Detect which cell encompasses the target text, then output its (x, y) center coordinate. 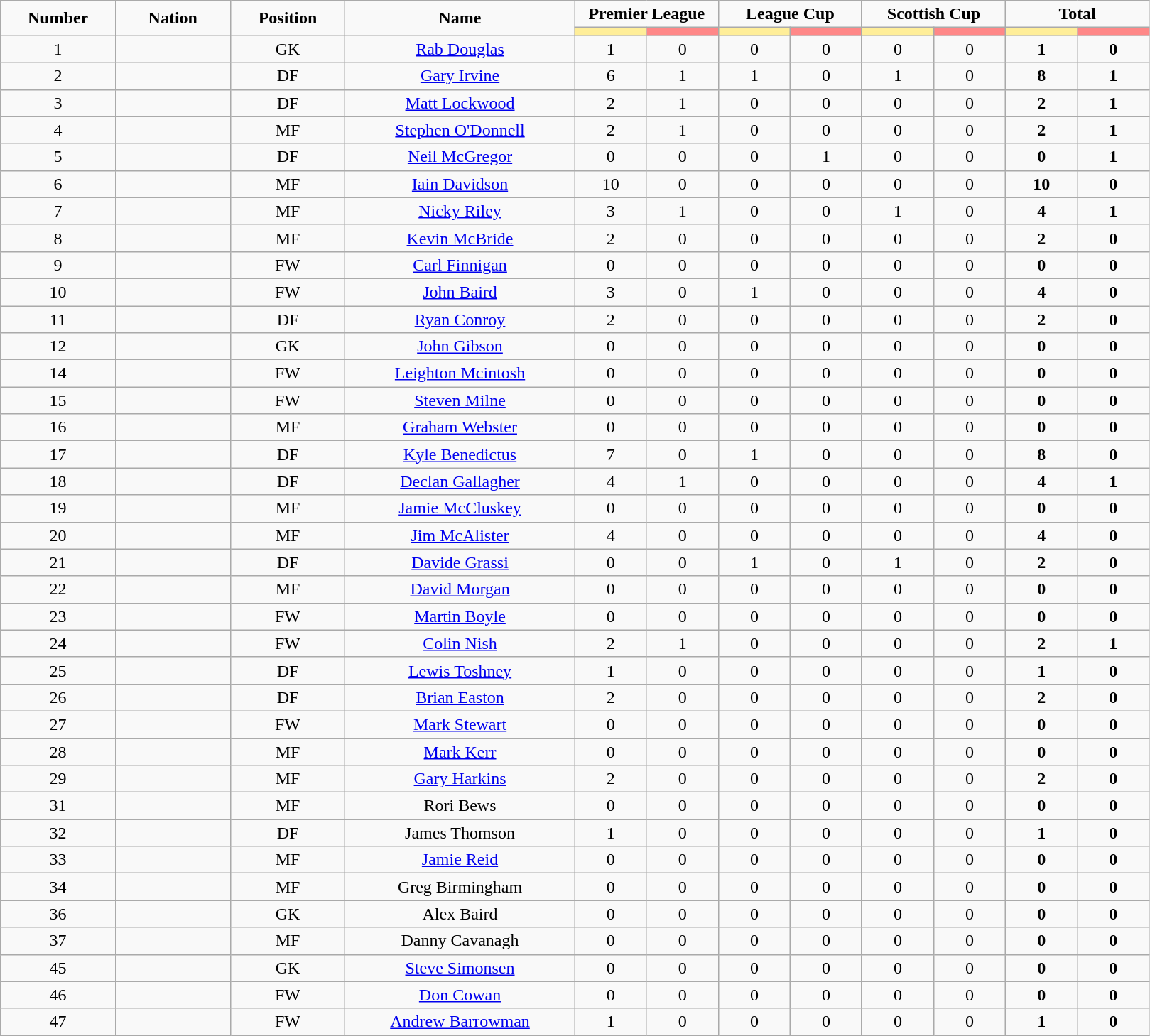
21 (58, 562)
Number (58, 18)
Brian Easton (460, 697)
19 (58, 508)
Steve Simonsen (460, 968)
Andrew Barrowman (460, 1022)
Don Cowan (460, 995)
Position (288, 18)
16 (58, 427)
Iain Davidson (460, 184)
Jamie Reid (460, 860)
11 (58, 319)
22 (58, 589)
Total (1078, 14)
Premier League (646, 14)
Graham Webster (460, 427)
Kyle Benedictus (460, 454)
James Thomson (460, 833)
Gary Irvine (460, 76)
Davide Grassi (460, 562)
Name (460, 18)
Steven Milne (460, 400)
Greg Birmingham (460, 887)
32 (58, 833)
14 (58, 373)
Colin Nish (460, 643)
24 (58, 643)
Declan Gallagher (460, 481)
25 (58, 670)
47 (58, 1022)
9 (58, 265)
36 (58, 914)
Stephen O'Donnell (460, 130)
Carl Finnigan (460, 265)
Martin Boyle (460, 616)
John Baird (460, 292)
Danny Cavanagh (460, 941)
Gary Harkins (460, 779)
46 (58, 995)
45 (58, 968)
Scottish Cup (933, 14)
20 (58, 535)
Rori Bews (460, 806)
John Gibson (460, 347)
Nicky Riley (460, 211)
31 (58, 806)
Leighton Mcintosh (460, 373)
Lewis Toshney (460, 670)
Matt Lockwood (460, 103)
Ryan Conroy (460, 319)
12 (58, 347)
29 (58, 779)
Rab Douglas (460, 49)
34 (58, 887)
5 (58, 157)
28 (58, 752)
26 (58, 697)
Neil McGregor (460, 157)
23 (58, 616)
18 (58, 481)
33 (58, 860)
15 (58, 400)
League Cup (790, 14)
Jamie McCluskey (460, 508)
Mark Stewart (460, 724)
Nation (173, 18)
37 (58, 941)
Mark Kerr (460, 752)
Alex Baird (460, 914)
David Morgan (460, 589)
17 (58, 454)
Kevin McBride (460, 238)
27 (58, 724)
Jim McAlister (460, 535)
